Detect which cell encompasses the target text, then output its (X, Y) center coordinate. 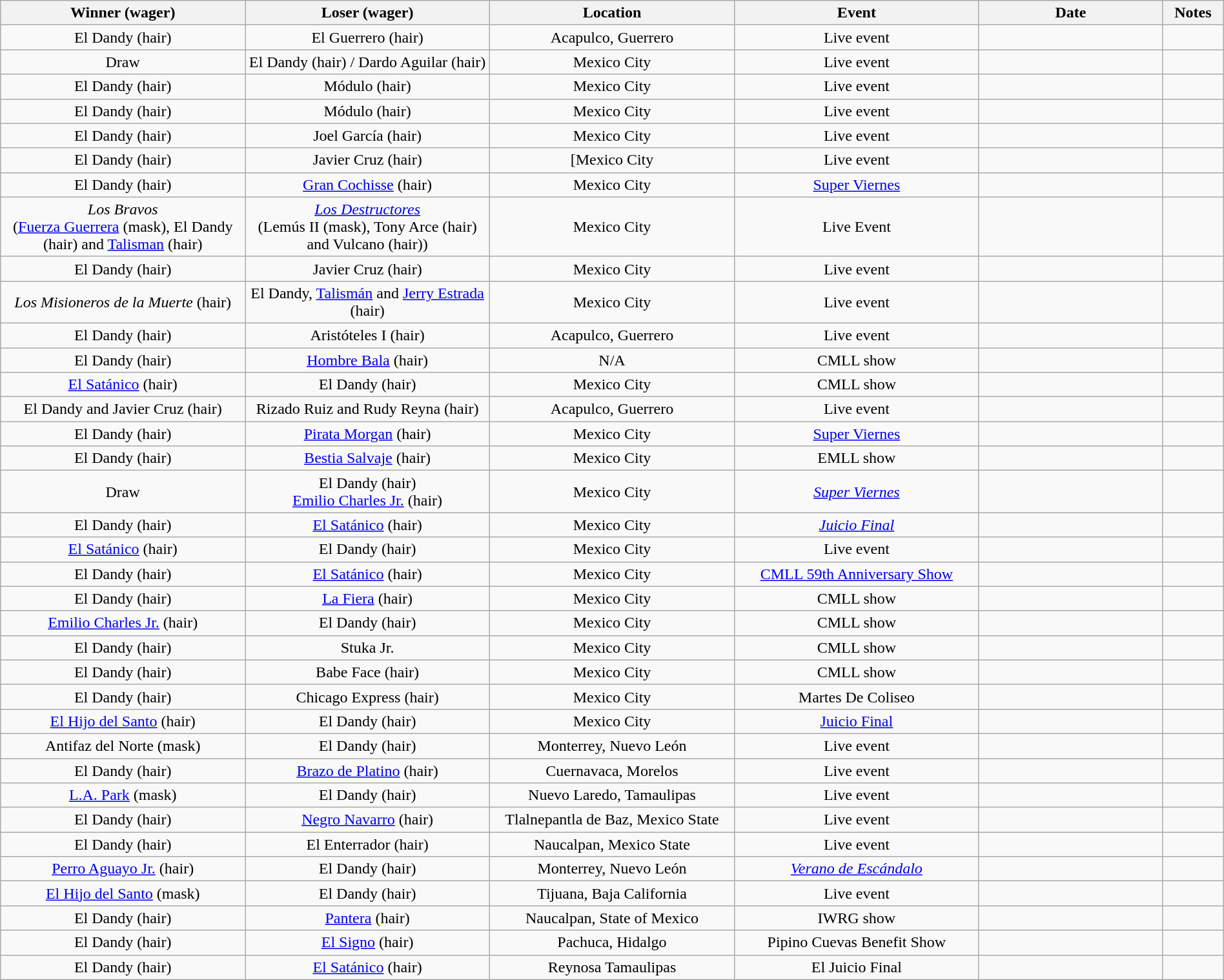
Pirata Morgan (hair) (368, 434)
Negro Navarro (hair) (368, 820)
Tlalnepantla de Baz, Mexico State (612, 820)
Brazo de Platino (hair) (368, 770)
Rizado Ruiz and Rudy Reyna (hair) (368, 409)
El Hijo del Santo (hair) (123, 721)
El Dandy and Javier Cruz (hair) (123, 409)
Live Event (856, 227)
Naucalpan, Mexico State (612, 844)
Winner (wager) (123, 13)
Emilio Charles Jr. (hair) (123, 623)
Notes (1193, 13)
CMLL 59th Anniversary Show (856, 574)
Stuka Jr. (368, 648)
Loser (wager) (368, 13)
Los Misioneros de la Muerte (hair) (123, 302)
El Juicio Final (856, 967)
Joel García (hair) (368, 136)
La Fiera (hair) (368, 598)
N/A (612, 360)
Aristóteles I (hair) (368, 335)
El Dandy (hair)Emilio Charles Jr. (hair) (368, 492)
El Hijo del Santo (mask) (123, 893)
El Dandy (hair) / Dardo Aguilar (hair) (368, 62)
El Guerrero (hair) (368, 37)
Los Bravos(Fuerza Guerrera (mask), El Dandy (hair) and Talisman (hair) (123, 227)
Perro Aguayo Jr. (hair) (123, 869)
Cuernavaca, Morelos (612, 770)
Tijuana, Baja California (612, 893)
EMLL show (856, 458)
[Mexico City (612, 160)
Babe Face (hair) (368, 672)
Los Destructores(Lemús II (mask), Tony Arce (hair) and Vulcano (hair)) (368, 227)
Date (1070, 13)
El Signo (hair) (368, 943)
Nuevo Laredo, Tamaulipas (612, 795)
IWRG show (856, 918)
Gran Cochisse (hair) (368, 185)
Reynosa Tamaulipas (612, 967)
Pachuca, Hidalgo (612, 943)
Pantera (hair) (368, 918)
Pipino Cuevas Benefit Show (856, 943)
Hombre Bala (hair) (368, 360)
Verano de Escándalo (856, 869)
Chicago Express (hair) (368, 697)
Naucalpan, State of Mexico (612, 918)
El Enterrador (hair) (368, 844)
Event (856, 13)
Antifaz del Norte (mask) (123, 746)
L.A. Park (mask) (123, 795)
Location (612, 13)
El Dandy, Talismán and Jerry Estrada (hair) (368, 302)
Bestia Salvaje (hair) (368, 458)
Martes De Coliseo (856, 697)
